Capture the cell that displays the provided text and extract its (X, Y) central coordinate. 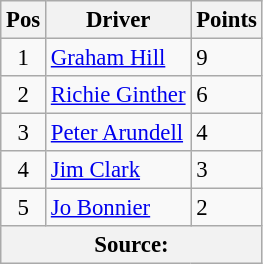
Richie Ginther (118, 95)
Points (226, 20)
Jim Clark (118, 170)
1 (24, 58)
Graham Hill (118, 58)
Peter Arundell (118, 133)
5 (24, 208)
Pos (24, 20)
Jo Bonnier (118, 208)
Driver (118, 20)
Source: (132, 245)
6 (226, 95)
9 (226, 58)
